Return the (X, Y) coordinate for the center point of the cell that contains the specified text.  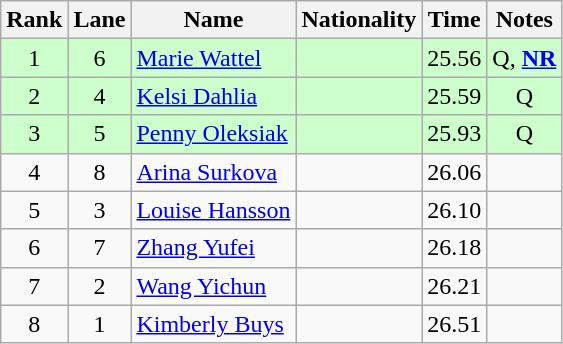
Wang Yichun (214, 286)
26.10 (454, 210)
Kelsi Dahlia (214, 96)
Louise Hansson (214, 210)
25.93 (454, 134)
Name (214, 20)
25.56 (454, 58)
Lane (100, 20)
Rank (34, 20)
26.21 (454, 286)
26.06 (454, 172)
26.51 (454, 324)
25.59 (454, 96)
Time (454, 20)
Kimberly Buys (214, 324)
Q, NR (524, 58)
Notes (524, 20)
Arina Surkova (214, 172)
26.18 (454, 248)
Marie Wattel (214, 58)
Nationality (359, 20)
Penny Oleksiak (214, 134)
Zhang Yufei (214, 248)
